From the cell containing the given text, extract its center point as [X, Y] coordinate. 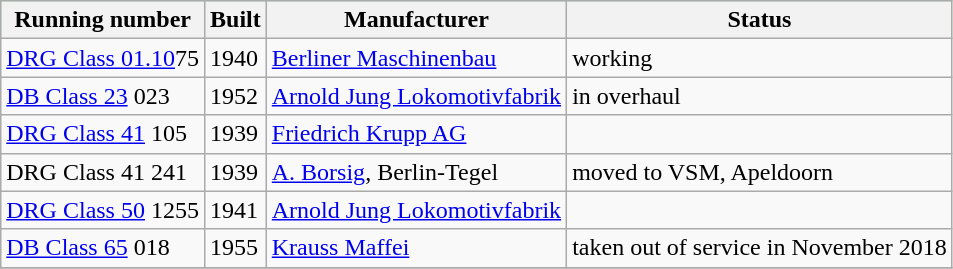
Running number [103, 20]
DRG Class 41 105 [103, 134]
A. Borsig, Berlin-Tegel [416, 172]
DRG Class 50 1255 [103, 210]
DB Class 65 018 [103, 248]
Manufacturer [416, 20]
working [760, 58]
Krauss Maffei [416, 248]
DB Class 23 023 [103, 96]
taken out of service in November 2018 [760, 248]
Berliner Maschinenbau [416, 58]
in overhaul [760, 96]
Friedrich Krupp AG [416, 134]
DRG Class 41 241 [103, 172]
Built [235, 20]
1941 [235, 210]
1952 [235, 96]
Status [760, 20]
1955 [235, 248]
1940 [235, 58]
moved to VSM, Apeldoorn [760, 172]
DRG Class 01.1075 [103, 58]
